Capture the cell that displays the provided text and extract its (x, y) central coordinate. 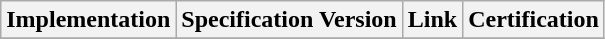
Link (432, 20)
Certification (534, 20)
Specification Version (289, 20)
Implementation (88, 20)
